Find where the given text appears and provide that cell's center as [X, Y] coordinate. 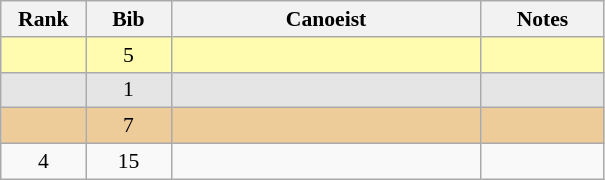
7 [128, 126]
15 [128, 162]
5 [128, 55]
Bib [128, 19]
4 [44, 162]
Rank [44, 19]
Notes [542, 19]
1 [128, 90]
Canoeist [326, 19]
